Detect which cell encompasses the target text, then output its [x, y] center coordinate. 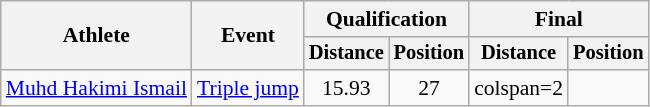
Triple jump [248, 88]
Athlete [96, 36]
Qualification [386, 19]
27 [429, 88]
Final [558, 19]
Event [248, 36]
15.93 [346, 88]
Muhd Hakimi Ismail [96, 88]
colspan=2 [518, 88]
